Scan for the cell matching the given text and deliver its (X, Y) coordinate at center. 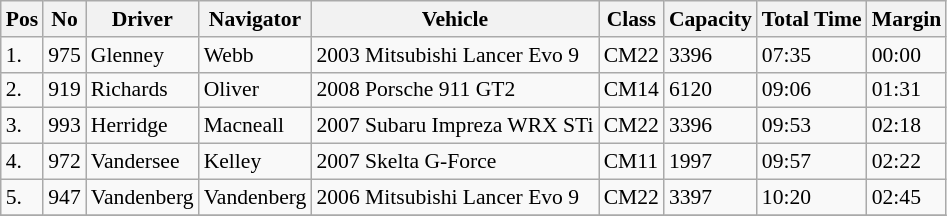
4. (22, 162)
947 (64, 197)
02:45 (907, 197)
Richards (142, 90)
Total Time (812, 19)
09:06 (812, 90)
02:18 (907, 126)
972 (64, 162)
2007 Subaru Impreza WRX STi (454, 126)
919 (64, 90)
3397 (710, 197)
Glenney (142, 55)
Class (632, 19)
Capacity (710, 19)
2003 Mitsubishi Lancer Evo 9 (454, 55)
Driver (142, 19)
3. (22, 126)
2. (22, 90)
975 (64, 55)
Margin (907, 19)
10:20 (812, 197)
Vehicle (454, 19)
09:53 (812, 126)
09:57 (812, 162)
00:00 (907, 55)
Webb (256, 55)
993 (64, 126)
5. (22, 197)
1997 (710, 162)
02:22 (907, 162)
Vandersee (142, 162)
Macneall (256, 126)
07:35 (812, 55)
1. (22, 55)
Navigator (256, 19)
Pos (22, 19)
CM14 (632, 90)
Herridge (142, 126)
CM11 (632, 162)
2006 Mitsubishi Lancer Evo 9 (454, 197)
01:31 (907, 90)
No (64, 19)
2008 Porsche 911 GT2 (454, 90)
Kelley (256, 162)
Oliver (256, 90)
6120 (710, 90)
2007 Skelta G-Force (454, 162)
